Extract the (X, Y) coordinate from the center of the cell holding the provided text.  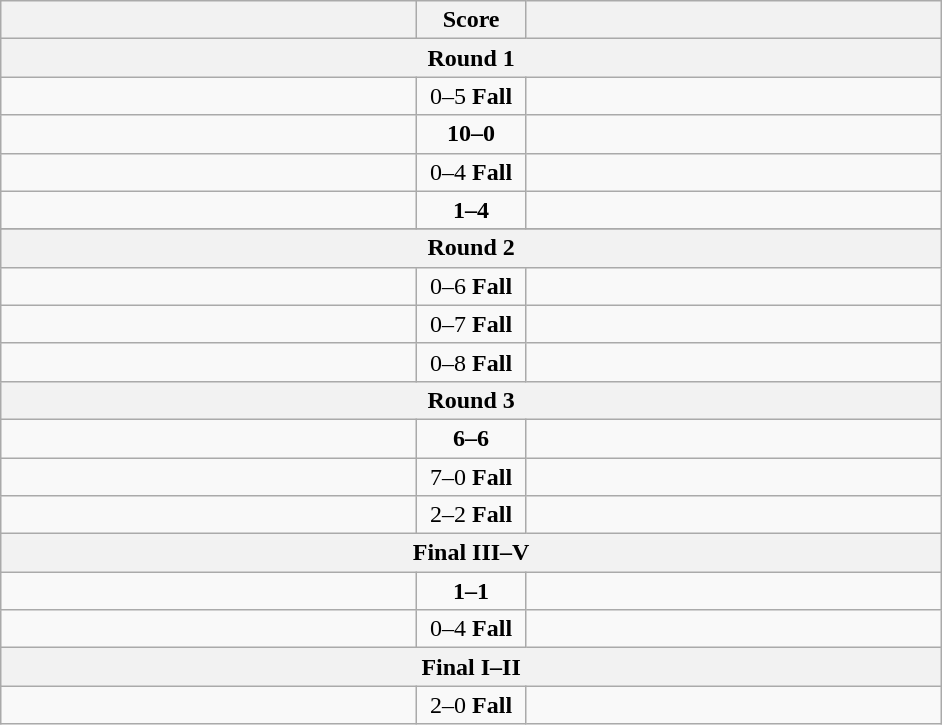
2–0 Fall (472, 705)
Final I–II (472, 667)
2–2 Fall (472, 515)
1–1 (472, 591)
Round 2 (472, 248)
6–6 (472, 438)
0–8 Fall (472, 362)
1–4 (472, 210)
7–0 Fall (472, 477)
10–0 (472, 134)
0–5 Fall (472, 96)
Final III–V (472, 553)
Round 3 (472, 400)
Score (472, 20)
Round 1 (472, 58)
0–7 Fall (472, 324)
0–6 Fall (472, 286)
